Locate the cell with the specified text and output its [x, y] center coordinate. 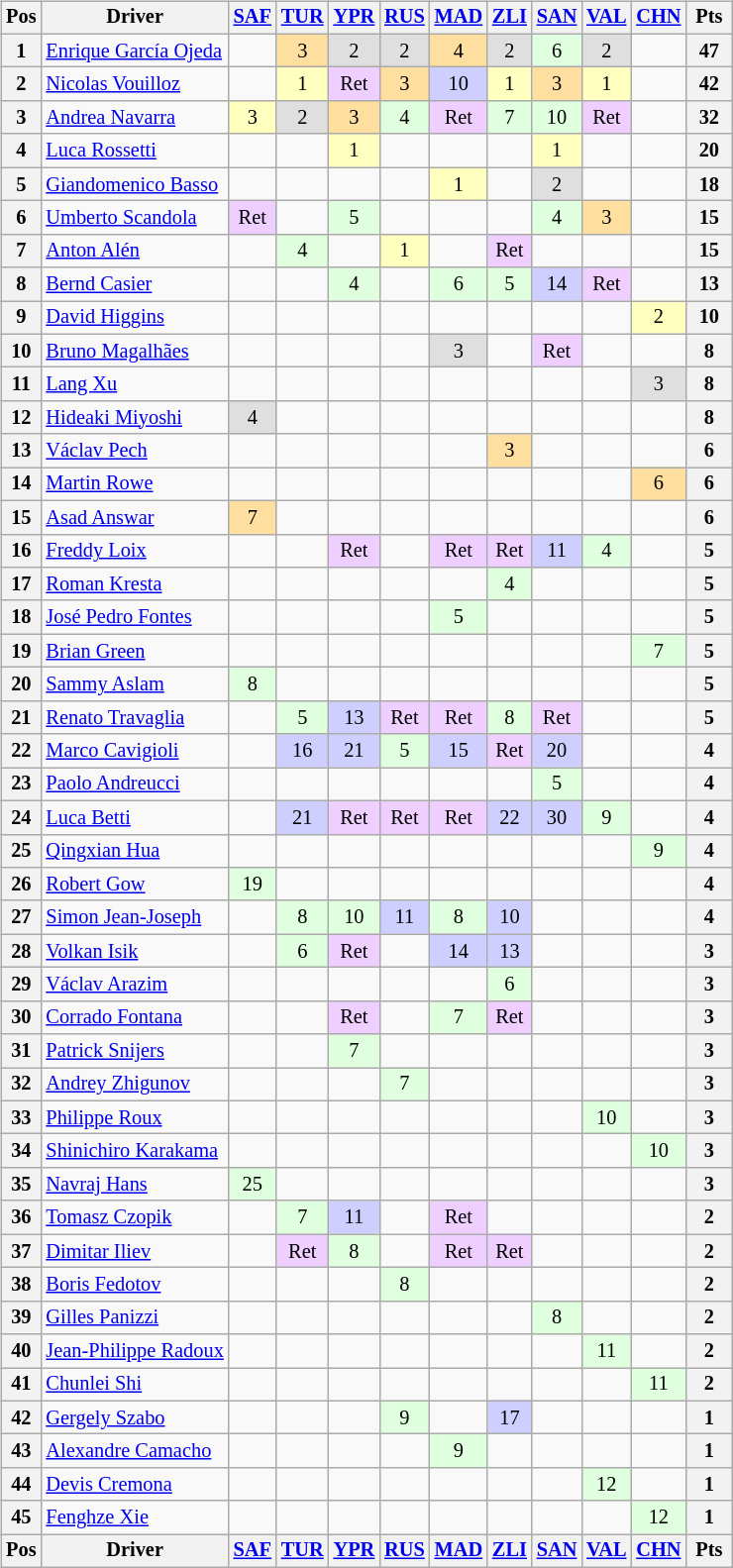
José Pedro Fontes [135, 617]
Giandomenico Basso [135, 184]
Gilles Panizzi [135, 1317]
Alexandre Camacho [135, 1451]
Jean-Philippe Radoux [135, 1351]
Václav Pech [135, 451]
Tomasz Czopik [135, 1217]
34 [21, 1151]
Luca Rossetti [135, 151]
36 [21, 1217]
Nicolas Vouilloz [135, 84]
39 [21, 1317]
27 [21, 917]
Corrado Fontana [135, 1017]
38 [21, 1285]
David Higgins [135, 318]
Andrey Zhigunov [135, 1085]
Roman Kresta [135, 584]
43 [21, 1451]
Boris Fedotov [135, 1285]
Simon Jean-Joseph [135, 917]
47 [709, 51]
Paolo Andreucci [135, 784]
40 [21, 1351]
Václav Arazim [135, 985]
Asad Answar [135, 517]
Luca Betti [135, 817]
Bernd Casier [135, 284]
33 [21, 1117]
Volkan Isik [135, 951]
Dimitar Iliev [135, 1251]
Philippe Roux [135, 1117]
Brian Green [135, 651]
Martin Rowe [135, 484]
45 [21, 1517]
31 [21, 1051]
41 [21, 1385]
Devis Cremona [135, 1485]
Chunlei Shi [135, 1385]
Marco Cavigioli [135, 751]
Navraj Hans [135, 1185]
Renato Travaglia [135, 717]
Shinichiro Karakama [135, 1151]
Robert Gow [135, 885]
Hideaki Miyoshi [135, 418]
Enrique García Ojeda [135, 51]
Bruno Magalhães [135, 351]
Anton Alén [135, 251]
26 [21, 885]
Fenghze Xie [135, 1517]
24 [21, 817]
Patrick Snijers [135, 1051]
Umberto Scandola [135, 218]
29 [21, 985]
Freddy Loix [135, 551]
Qingxian Hua [135, 851]
Gergely Szabo [135, 1417]
Andrea Navarra [135, 118]
35 [21, 1185]
28 [21, 951]
37 [21, 1251]
23 [21, 784]
Sammy Aslam [135, 684]
44 [21, 1485]
Lang Xu [135, 384]
